Provide the (x, y) coordinate of the cell's center where the given text is located.  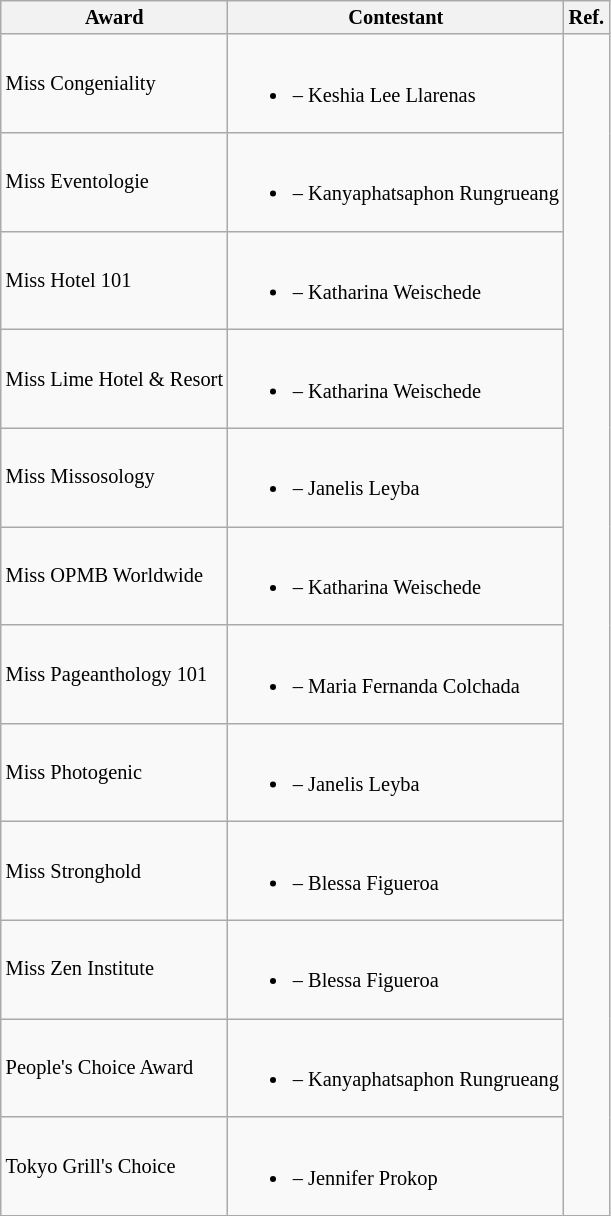
People's Choice Award (114, 1067)
Miss Lime Hotel & Resort (114, 378)
Miss Stronghold (114, 871)
– Keshia Lee Llarenas (396, 83)
Miss Photogenic (114, 772)
Miss OPMB Worldwide (114, 575)
Miss Pageanthology 101 (114, 674)
– Jennifer Prokop (396, 1166)
Award (114, 17)
Contestant (396, 17)
Miss Eventologie (114, 181)
Miss Congeniality (114, 83)
Miss Zen Institute (114, 969)
Miss Missosology (114, 477)
Miss Hotel 101 (114, 280)
– Maria Fernanda Colchada (396, 674)
Tokyo Grill's Choice (114, 1166)
Ref. (586, 17)
